Determine the (x, y) coordinate at the center of the cell enclosing the given text.  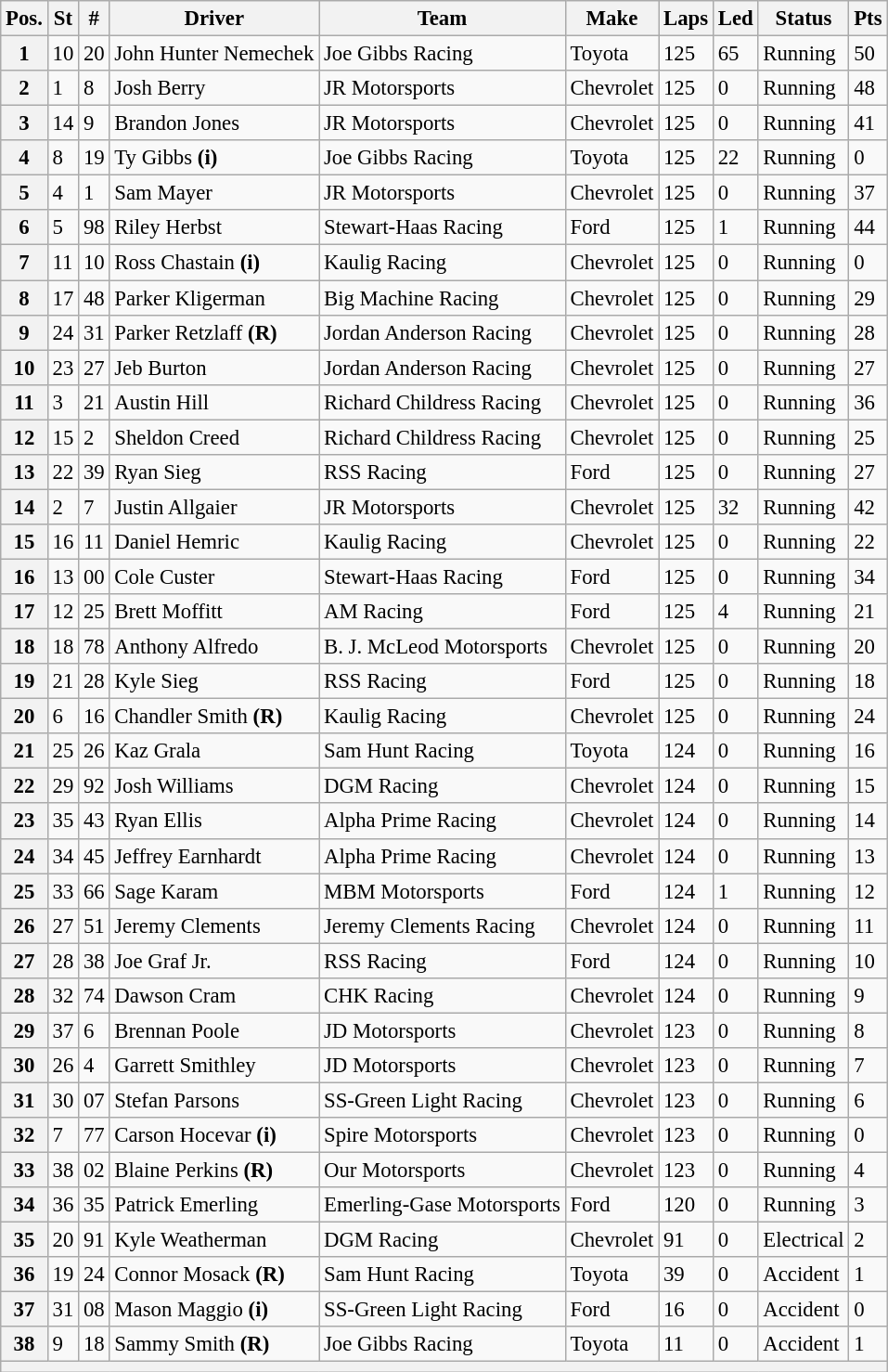
00 (95, 576)
08 (95, 1310)
St (63, 19)
Anthony Alfredo (214, 647)
44 (869, 227)
Emerling-Gase Motorsports (443, 1205)
Blaine Perkins (R) (214, 1171)
51 (95, 925)
65 (735, 54)
Big Machine Racing (443, 298)
43 (95, 822)
Kyle Sieg (214, 681)
Patrick Emerling (214, 1205)
Ross Chastain (i) (214, 263)
120 (687, 1205)
Sam Mayer (214, 193)
Ryan Ellis (214, 822)
# (95, 19)
Jeremy Clements (214, 925)
John Hunter Nemechek (214, 54)
Mason Maggio (i) (214, 1310)
Our Motorsports (443, 1171)
Justin Allgaier (214, 507)
Spire Motorsports (443, 1135)
Kaz Grala (214, 751)
Electrical (804, 1240)
B. J. McLeod Motorsports (443, 647)
Daniel Hemric (214, 542)
Led (735, 19)
77 (95, 1135)
Kyle Weatherman (214, 1240)
Austin Hill (214, 402)
41 (869, 123)
Dawson Cram (214, 996)
Brandon Jones (214, 123)
07 (95, 1100)
Brett Moffitt (214, 612)
CHK Racing (443, 996)
98 (95, 227)
Cole Custer (214, 576)
66 (95, 891)
Sammy Smith (R) (214, 1345)
Laps (687, 19)
AM Racing (443, 612)
02 (95, 1171)
Connor Mosack (R) (214, 1275)
Parker Kligerman (214, 298)
Ty Gibbs (i) (214, 158)
78 (95, 647)
Status (804, 19)
92 (95, 786)
Parker Retzlaff (R) (214, 332)
50 (869, 54)
Josh Berry (214, 88)
Brennan Poole (214, 1030)
Pos. (24, 19)
45 (95, 856)
Pts (869, 19)
Joe Graf Jr. (214, 961)
Sage Karam (214, 891)
Make (611, 19)
Josh Williams (214, 786)
Chandler Smith (R) (214, 717)
Carson Hocevar (i) (214, 1135)
74 (95, 996)
Driver (214, 19)
42 (869, 507)
Jeffrey Earnhardt (214, 856)
Garrett Smithley (214, 1066)
Riley Herbst (214, 227)
Jeremy Clements Racing (443, 925)
Team (443, 19)
Stefan Parsons (214, 1100)
MBM Motorsports (443, 891)
Ryan Sieg (214, 472)
Jeb Burton (214, 368)
Sheldon Creed (214, 437)
